Provide the [x, y] coordinate of the cell's center where the given text is located.  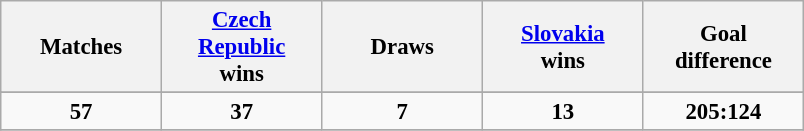
Matches [82, 47]
37 [242, 112]
57 [82, 112]
205:124 [724, 112]
Goaldifference [724, 47]
7 [402, 112]
Draws [402, 47]
Slovakiawins [564, 47]
13 [564, 112]
Czech Republicwins [242, 47]
